Output the [x, y] coordinate of the center of the cell containing the given text.  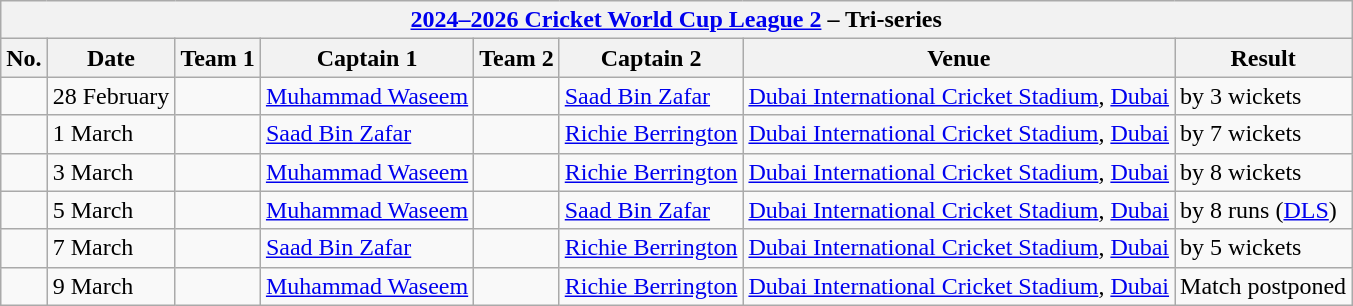
by 3 wickets [1264, 96]
Venue [959, 58]
28 February [111, 96]
No. [24, 58]
9 March [111, 286]
Result [1264, 58]
by 8 runs (DLS) [1264, 210]
1 March [111, 134]
2024–2026 Cricket World Cup League 2 – Tri-series [676, 20]
Team 2 [517, 58]
by 5 wickets [1264, 248]
Team 1 [218, 58]
Captain 2 [651, 58]
Captain 1 [366, 58]
Date [111, 58]
by 7 wickets [1264, 134]
5 March [111, 210]
7 March [111, 248]
3 March [111, 172]
by 8 wickets [1264, 172]
Match postponed [1264, 286]
